From the cell containing the given text, extract its center point as [X, Y] coordinate. 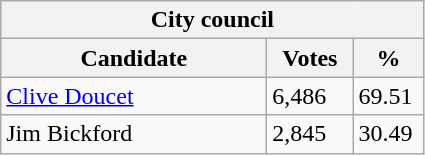
Candidate [134, 58]
City council [212, 20]
2,845 [310, 134]
% [388, 58]
Jim Bickford [134, 134]
30.49 [388, 134]
69.51 [388, 96]
6,486 [310, 96]
Votes [310, 58]
Clive Doucet [134, 96]
